Locate the cell with the specified text and output its [X, Y] center coordinate. 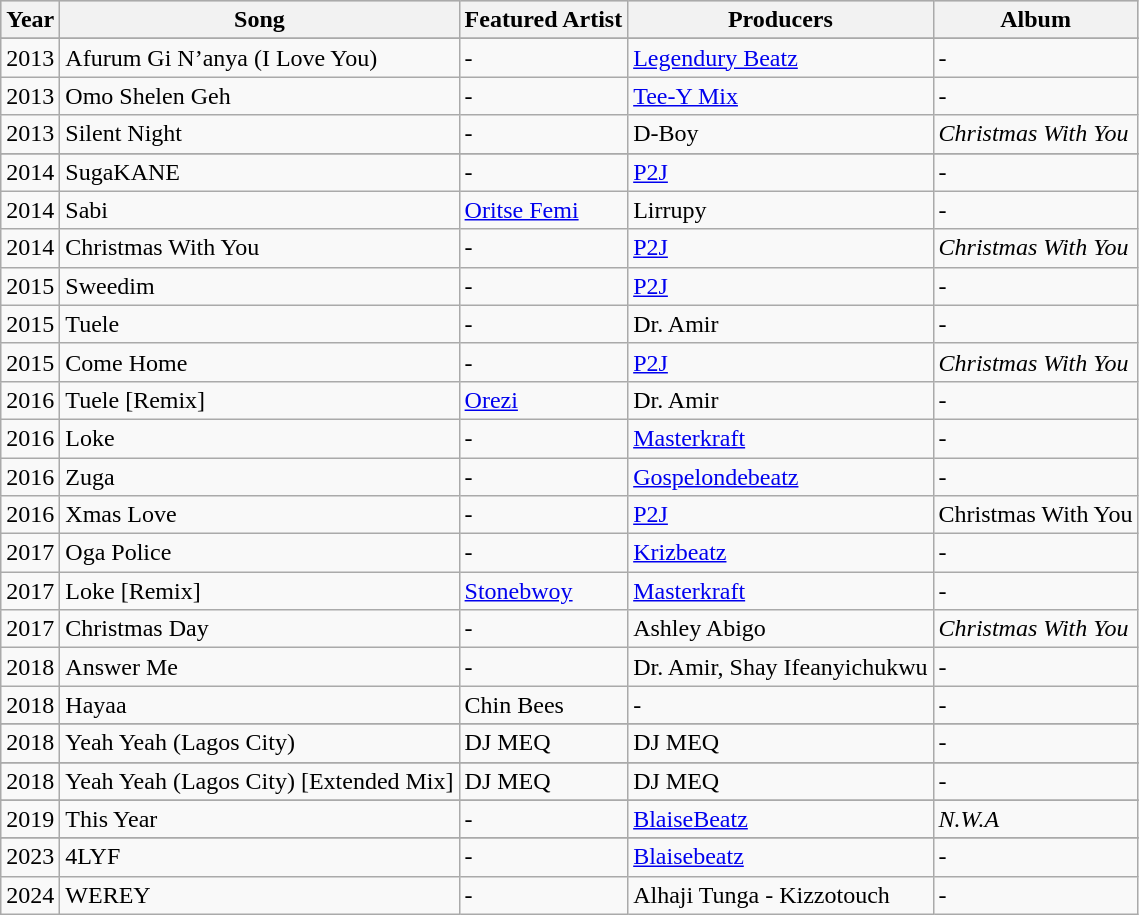
Oga Police [260, 553]
Ashley Abigo [780, 629]
Sweedim [260, 286]
Tee-Y Mix [780, 96]
Silent Night [260, 134]
Loke [Remix] [260, 591]
Hayaa [260, 705]
Omo Shelen Geh [260, 96]
Oritse Femi [544, 210]
Krizbeatz [780, 553]
Chin Bees [544, 705]
Lirrupy [780, 210]
Afurum Gi N’anya (I Love You) [260, 58]
SugaKANE [260, 172]
Legendury Beatz [780, 58]
Year [30, 20]
Yeah Yeah (Lagos City) [Extended Mix] [260, 781]
Orezi [544, 400]
Dr. Amir, Shay Ifeanyichukwu [780, 667]
This Year [260, 819]
2019 [30, 819]
4LYF [260, 857]
N.W.A [1036, 819]
Album [1036, 20]
Xmas Love [260, 515]
2024 [30, 895]
BlaiseBeatz [780, 819]
Zuga [260, 477]
Come Home [260, 362]
Producers [780, 20]
Song [260, 20]
Answer Me [260, 667]
D-Boy [780, 134]
Yeah Yeah (Lagos City) [260, 743]
Sabi [260, 210]
Featured Artist [544, 20]
Gospelondebeatz [780, 477]
Blaisebeatz [780, 857]
WEREY [260, 895]
Loke [260, 438]
Stonebwoy [544, 591]
Tuele [Remix] [260, 400]
Tuele [260, 324]
2023 [30, 857]
Alhaji Tunga - Kizzotouch [780, 895]
Christmas Day [260, 629]
